Search for the cell housing the specified text and yield its (X, Y) center coordinate. 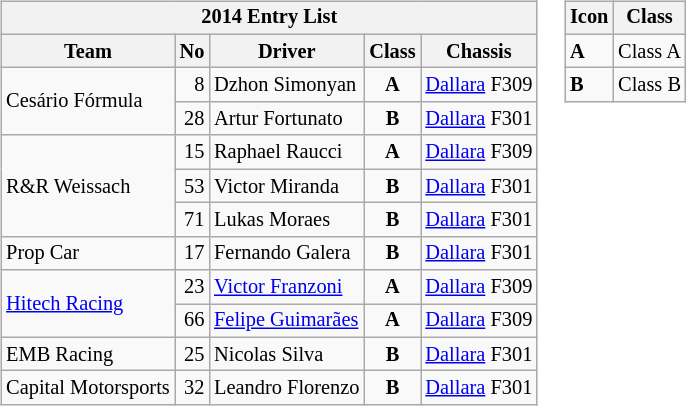
EMB Racing (88, 354)
R&R Weissach (88, 186)
Class A (650, 51)
Nicolas Silva (286, 354)
Victor Franzoni (286, 287)
8 (192, 85)
Artur Fortunato (286, 119)
32 (192, 388)
Team (88, 51)
Chassis (478, 51)
Capital Motorsports (88, 388)
Icon (589, 18)
71 (192, 220)
Hitech Racing (88, 304)
Driver (286, 51)
No (192, 51)
Prop Car (88, 253)
Leandro Florenzo (286, 388)
28 (192, 119)
25 (192, 354)
Dzhon Simonyan (286, 85)
Felipe Guimarães (286, 321)
2014 Entry List (269, 18)
15 (192, 152)
23 (192, 287)
Lukas Moraes (286, 220)
17 (192, 253)
Raphael Raucci (286, 152)
66 (192, 321)
Victor Miranda (286, 186)
Fernando Galera (286, 253)
53 (192, 186)
Class B (650, 85)
Cesário Fórmula (88, 102)
